Locate the cell with the specified text and output its [X, Y] center coordinate. 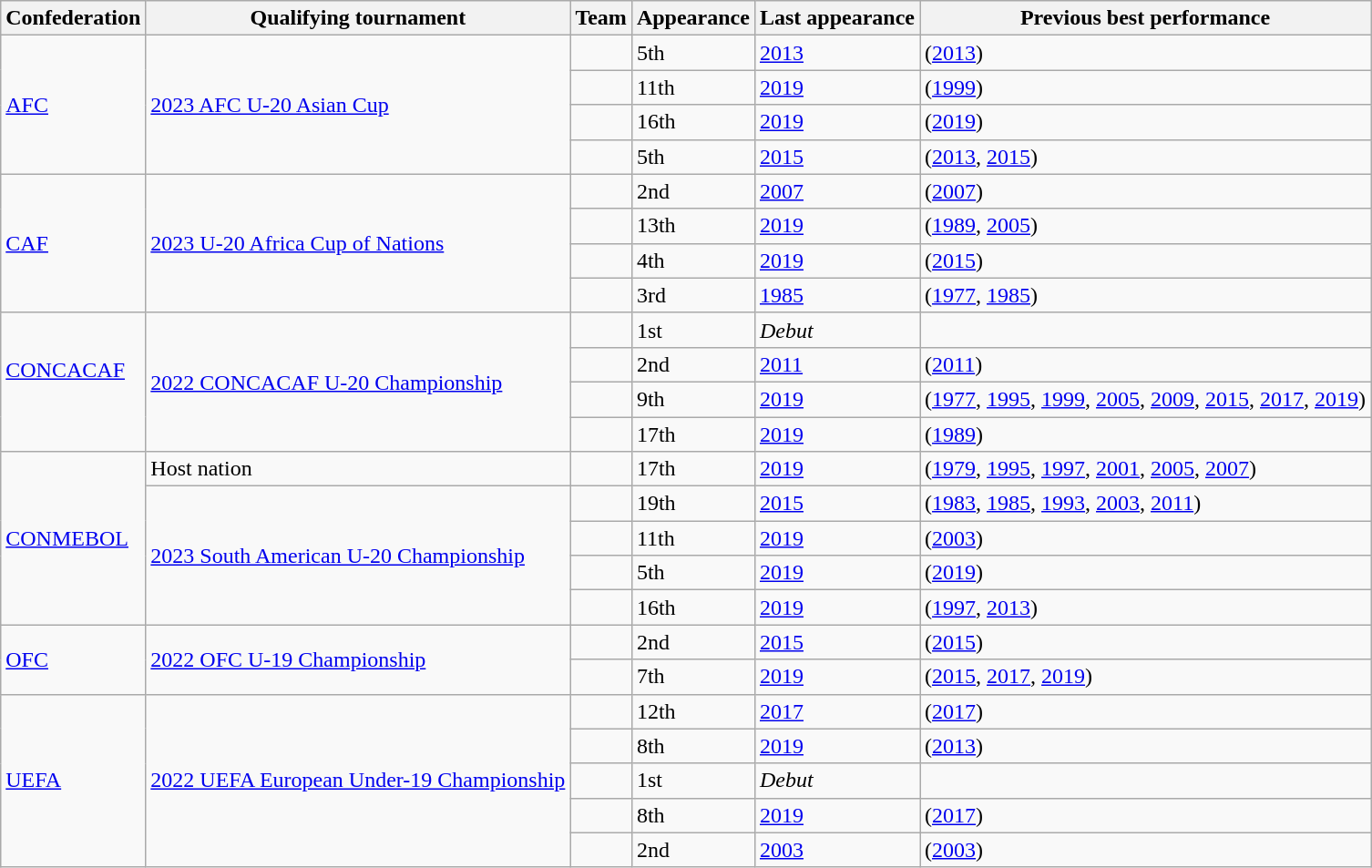
7th [692, 677]
Team [601, 18]
19th [692, 504]
2023 South American U-20 Championship [358, 556]
(1983, 1985, 1993, 2003, 2011) [1146, 504]
CAF [73, 243]
2022 CONCACAF U-20 Championship [358, 382]
Last appearance [836, 18]
3rd [692, 295]
12th [692, 711]
2023 U-20 Africa Cup of Nations [358, 243]
CONCACAF [73, 382]
2011 [836, 364]
2003 [836, 850]
(1979, 1995, 1997, 2001, 2005, 2007) [1146, 469]
CONMEBOL [73, 538]
2007 [836, 191]
Previous best performance [1146, 18]
Host nation [358, 469]
(1977, 1985) [1146, 295]
UEFA [73, 781]
4th [692, 260]
2013 [836, 53]
(2007) [1146, 191]
OFC [73, 659]
Confederation [73, 18]
(2015, 2017, 2019) [1146, 677]
13th [692, 226]
(1997, 2013) [1146, 608]
Appearance [692, 18]
(2011) [1146, 364]
2022 OFC U-19 Championship [358, 659]
(1999) [1146, 87]
(1977, 1995, 1999, 2005, 2009, 2015, 2017, 2019) [1146, 399]
Qualifying tournament [358, 18]
AFC [73, 105]
(1989) [1146, 434]
9th [692, 399]
(2013, 2015) [1146, 157]
(1989, 2005) [1146, 226]
2023 AFC U-20 Asian Cup [358, 105]
1985 [836, 295]
2022 UEFA European Under-19 Championship [358, 781]
2017 [836, 711]
